Output the (X, Y) coordinate of the center of the cell containing the given text.  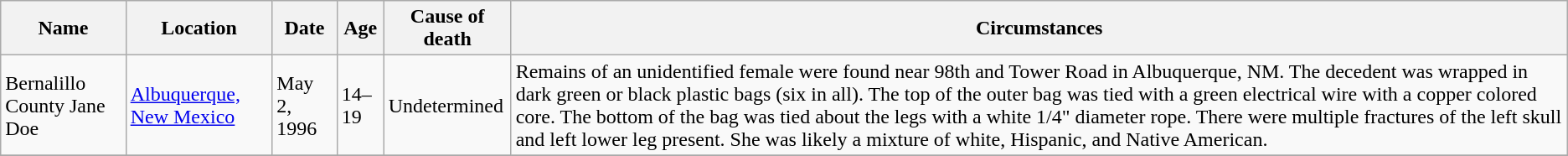
Location (199, 29)
Cause of death (447, 29)
Albuquerque, New Mexico (199, 106)
Circumstances (1039, 29)
Undetermined (447, 106)
14–19 (360, 106)
Bernalillo County Jane Doe (64, 106)
May 2, 1996 (305, 106)
Age (360, 29)
Date (305, 29)
Name (64, 29)
